Scan for the cell matching the given text and deliver its (X, Y) coordinate at center. 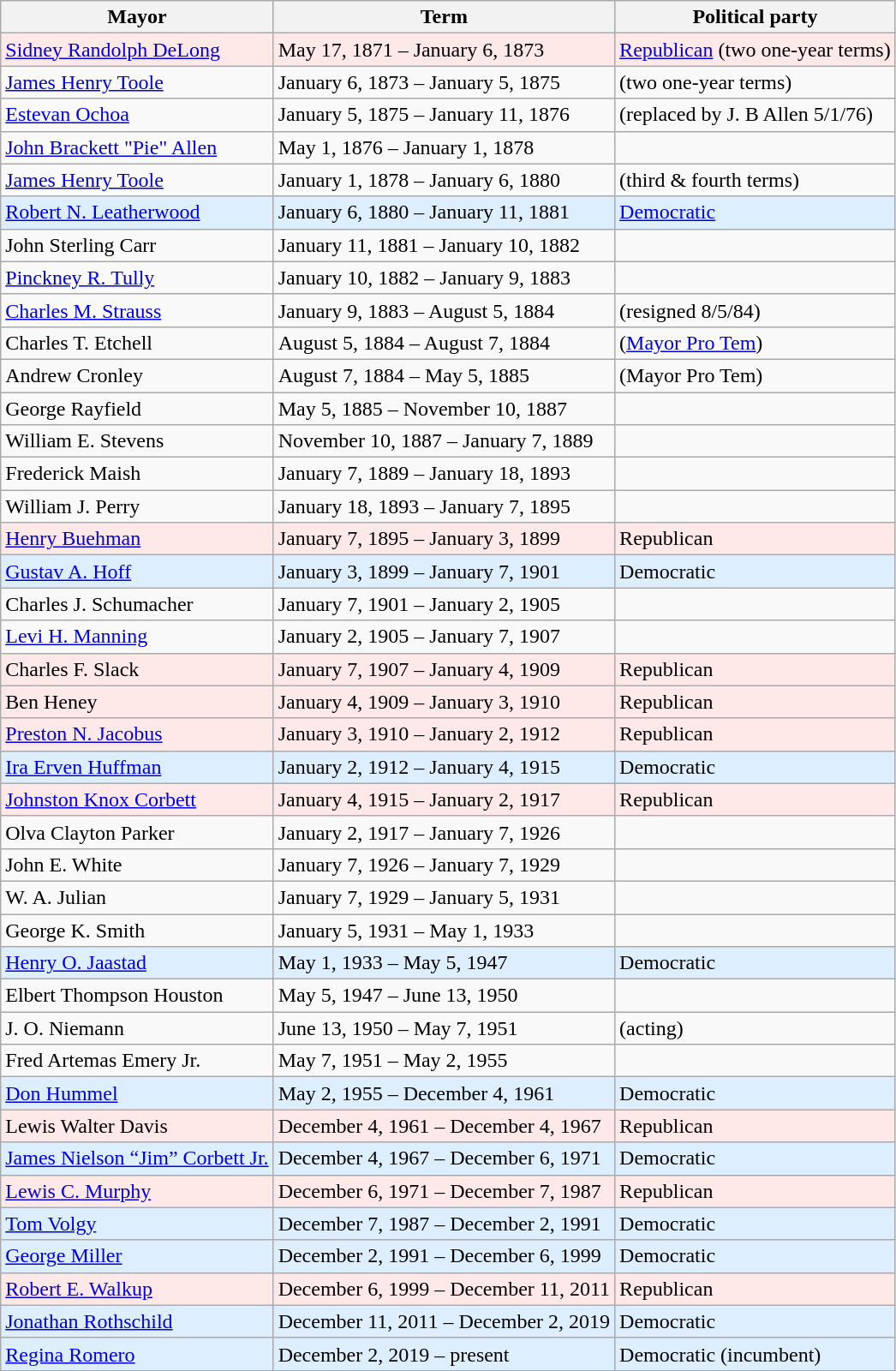
December 4, 1961 – December 4, 1967 (444, 1126)
Frederick Maish (137, 474)
May 1, 1876 – January 1, 1878 (444, 147)
January 7, 1926 – January 7, 1929 (444, 865)
Robert E. Walkup (137, 1289)
January 18, 1893 – January 7, 1895 (444, 506)
January 3, 1899 – January 7, 1901 (444, 572)
January 3, 1910 – January 2, 1912 (444, 734)
January 5, 1931 – May 1, 1933 (444, 930)
Charles M. Strauss (137, 310)
Johnston Knox Corbett (137, 799)
Political party (756, 17)
J. O. Niemann (137, 1028)
January 11, 1881 – January 10, 1882 (444, 245)
Lewis C. Murphy (137, 1191)
Levi H. Manning (137, 637)
Regina Romero (137, 1354)
Lewis Walter Davis (137, 1126)
Don Hummel (137, 1093)
George K. Smith (137, 930)
Term (444, 17)
Charles F. Slack (137, 669)
January 10, 1882 – January 9, 1883 (444, 278)
Ben Heney (137, 702)
June 13, 1950 – May 7, 1951 (444, 1028)
Sidney Randolph DeLong (137, 50)
January 5, 1875 – January 11, 1876 (444, 115)
(replaced by J. B Allen 5/1/76) (756, 115)
(acting) (756, 1028)
August 7, 1884 – May 5, 1885 (444, 375)
Charles J. Schumacher (137, 604)
December 2, 1991 – December 6, 1999 (444, 1256)
December 6, 1971 – December 7, 1987 (444, 1191)
Tom Volgy (137, 1224)
John Brackett "Pie" Allen (137, 147)
May 2, 1955 – December 4, 1961 (444, 1093)
January 9, 1883 – August 5, 1884 (444, 310)
January 7, 1895 – January 3, 1899 (444, 539)
John E. White (137, 865)
(resigned 8/5/84) (756, 310)
James Nielson “Jim” Corbett Jr. (137, 1158)
December 6, 1999 – December 11, 2011 (444, 1289)
January 1, 1878 – January 6, 1880 (444, 180)
May 5, 1947 – June 13, 1950 (444, 996)
January 7, 1929 – January 5, 1931 (444, 897)
John Sterling Carr (137, 245)
Henry O. Jaastad (137, 963)
Robert N. Leatherwood (137, 213)
December 4, 1967 – December 6, 1971 (444, 1158)
January 2, 1912 – January 4, 1915 (444, 767)
Andrew Cronley (137, 375)
Pinckney R. Tully (137, 278)
December 2, 2019 – present (444, 1354)
Democratic (incumbent) (756, 1354)
Estevan Ochoa (137, 115)
William J. Perry (137, 506)
January 6, 1880 – January 11, 1881 (444, 213)
Fred Artemas Emery Jr. (137, 1061)
Ira Erven Huffman (137, 767)
W. A. Julian (137, 897)
Preston N. Jacobus (137, 734)
December 7, 1987 – December 2, 1991 (444, 1224)
Republican (two one-year terms) (756, 50)
May 1, 1933 – May 5, 1947 (444, 963)
January 7, 1889 – January 18, 1893 (444, 474)
January 6, 1873 – January 5, 1875 (444, 82)
May 7, 1951 – May 2, 1955 (444, 1061)
May 5, 1885 – November 10, 1887 (444, 409)
May 17, 1871 – January 6, 1873 (444, 50)
Elbert Thompson Houston (137, 996)
December 11, 2011 – December 2, 2019 (444, 1321)
Henry Buehman (137, 539)
January 4, 1909 – January 3, 1910 (444, 702)
January 4, 1915 – January 2, 1917 (444, 799)
Mayor (137, 17)
August 5, 1884 – August 7, 1884 (444, 343)
Charles T. Etchell (137, 343)
(two one-year terms) (756, 82)
November 10, 1887 – January 7, 1889 (444, 441)
George Rayfield (137, 409)
(third & fourth terms) (756, 180)
January 2, 1917 – January 7, 1926 (444, 832)
Jonathan Rothschild (137, 1321)
George Miller (137, 1256)
Olva Clayton Parker (137, 832)
January 7, 1901 – January 2, 1905 (444, 604)
William E. Stevens (137, 441)
Gustav A. Hoff (137, 572)
January 7, 1907 – January 4, 1909 (444, 669)
January 2, 1905 – January 7, 1907 (444, 637)
